Return [x, y] of the center of cell containing provided text 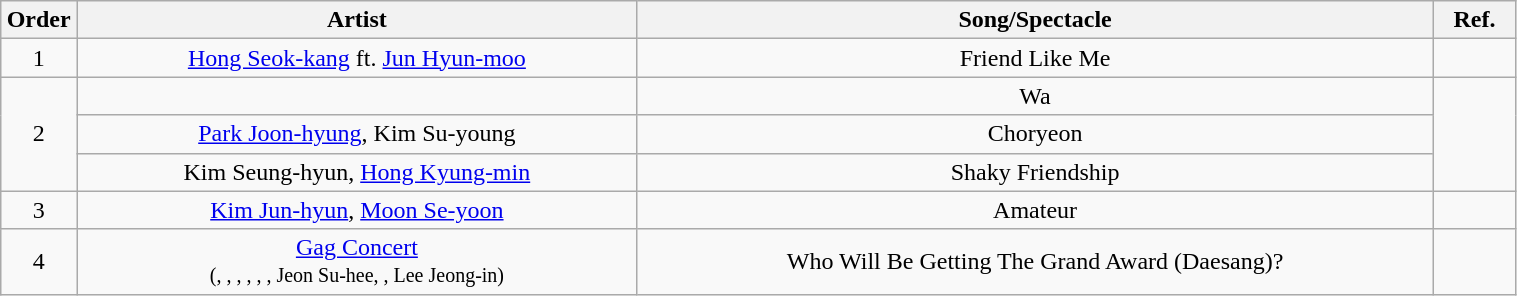
4 [39, 262]
Gag Concert(, , , , , , Jeon Su-hee, , Lee Jeong-in) [356, 262]
Park Joon-hyung, Kim Su-young [356, 134]
Kim Jun-hyun, Moon Se-yoon [356, 210]
Kim Seung-hyun, Hong Kyung-min [356, 172]
Friend Like Me [1035, 58]
3 [39, 210]
Artist [356, 20]
1 [39, 58]
Song/Spectacle [1035, 20]
Ref. [1474, 20]
Hong Seok-kang ft. Jun Hyun-moo [356, 58]
Who Will Be Getting The Grand Award (Daesang)? [1035, 262]
Shaky Friendship [1035, 172]
Amateur [1035, 210]
2 [39, 134]
Choryeon [1035, 134]
Wa [1035, 96]
Order [39, 20]
